For the text-containing cell, return its midpoint in [X, Y] coordinate format. 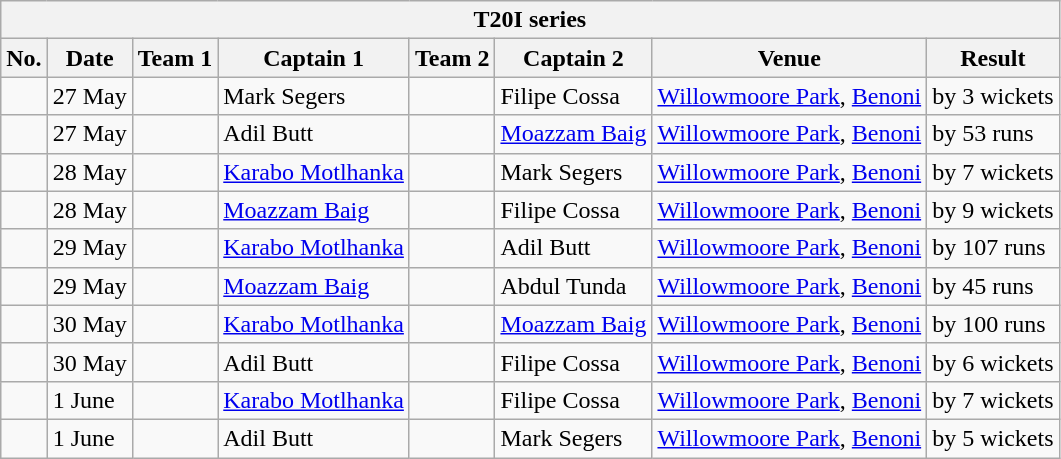
Venue [790, 58]
T20I series [530, 20]
by 53 runs [993, 134]
Date [90, 58]
Team 1 [175, 58]
by 107 runs [993, 248]
Captain 1 [314, 58]
by 9 wickets [993, 210]
by 3 wickets [993, 96]
by 5 wickets [993, 438]
Result [993, 58]
Captain 2 [574, 58]
Team 2 [452, 58]
No. [24, 58]
by 6 wickets [993, 362]
Abdul Tunda [574, 286]
by 45 runs [993, 286]
by 100 runs [993, 324]
